Identify which cell holds the provided text, then report its [x, y] central coordinate. 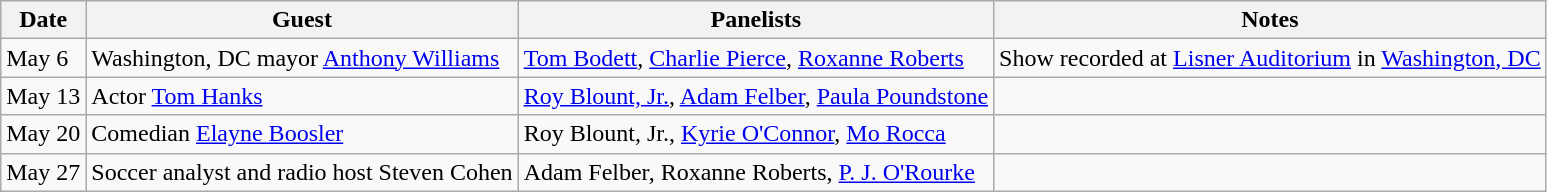
Roy Blount, Jr., Kyrie O'Connor, Mo Rocca [756, 134]
Roy Blount, Jr., Adam Felber, Paula Poundstone [756, 96]
Date [44, 20]
May 20 [44, 134]
May 13 [44, 96]
Notes [1270, 20]
Show recorded at Lisner Auditorium in Washington, DC [1270, 58]
Actor Tom Hanks [302, 96]
Tom Bodett, Charlie Pierce, Roxanne Roberts [756, 58]
Guest [302, 20]
Adam Felber, Roxanne Roberts, P. J. O'Rourke [756, 172]
May 27 [44, 172]
Comedian Elayne Boosler [302, 134]
Washington, DC mayor Anthony Williams [302, 58]
Soccer analyst and radio host Steven Cohen [302, 172]
May 6 [44, 58]
Panelists [756, 20]
